Identify which cell holds the provided text, then report its [x, y] central coordinate. 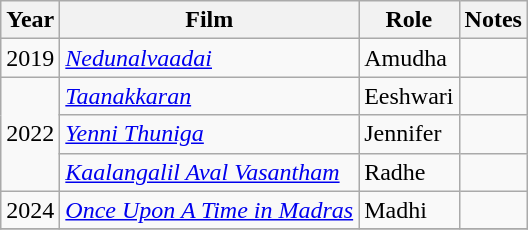
Taanakkaran [210, 96]
2022 [30, 134]
Once Upon A Time in Madras [210, 210]
Eeshwari [409, 96]
Nedunalvaadai [210, 58]
Notes [493, 20]
Radhe [409, 172]
2024 [30, 210]
Film [210, 20]
Yenni Thuniga [210, 134]
Role [409, 20]
Jennifer [409, 134]
Year [30, 20]
Madhi [409, 210]
2019 [30, 58]
Kaalangalil Aval Vasantham [210, 172]
Amudha [409, 58]
